Find where the given text appears and provide that cell's center as (X, Y) coordinate. 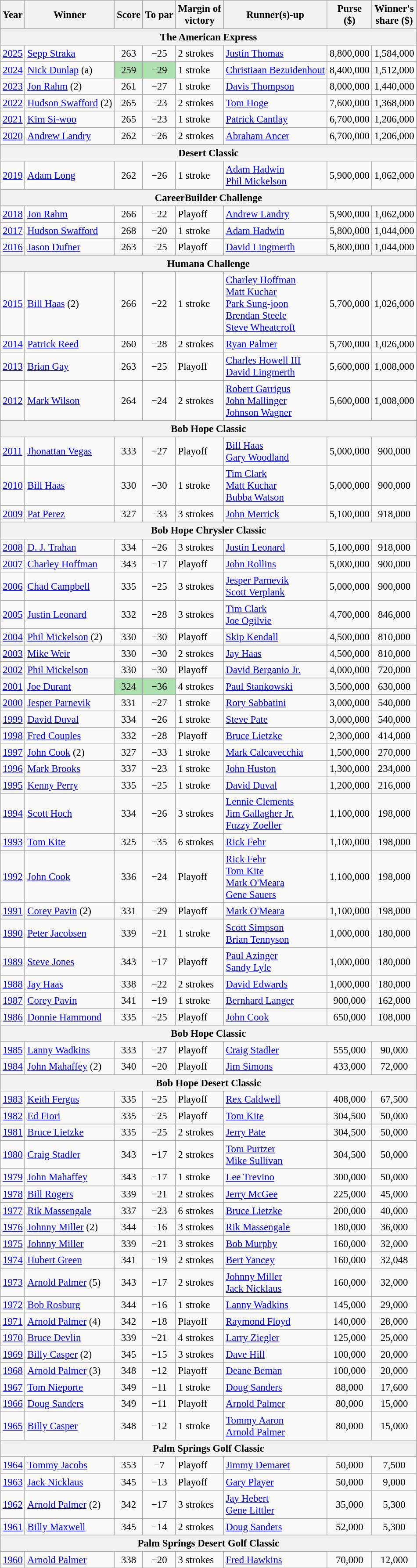
Billy Casper (70, 1426)
Arnold Palmer (5) (70, 1282)
−7 (159, 1465)
Humana Challenge (208, 263)
1992 (13, 876)
1975 (13, 1244)
8,800,000 (349, 54)
−13 (159, 1482)
1976 (13, 1227)
1966 (13, 1404)
Scott Hoch (70, 814)
John Rollins (275, 564)
Robert Garrigus John Mallinger Johnson Wagner (275, 401)
1,500,000 (349, 753)
2012 (13, 401)
Bob Rosburg (70, 1305)
32,048 (394, 1260)
Bill Haas Gary Woodland (275, 451)
John Merrick (275, 514)
John Huston (275, 769)
28,000 (394, 1321)
Hudson Swafford (70, 231)
1,512,000 (394, 70)
Palm Springs Golf Classic (208, 1449)
2003 (13, 653)
Tom Nieporte (70, 1388)
Justin Thomas (275, 54)
To par (159, 15)
1,200,000 (349, 786)
D. J. Trahan (70, 547)
Kim Si-woo (70, 120)
Steve Jones (70, 962)
Deane Beman (275, 1371)
Jesper Parnevik (70, 703)
88,000 (349, 1388)
4,700,000 (349, 615)
1,584,000 (394, 54)
Ed Fiori (70, 1116)
1987 (13, 1001)
216,000 (394, 786)
Charley Hoffman (70, 564)
Jon Rahm (70, 214)
Tommy Jacobs (70, 1465)
1982 (13, 1116)
Billy Casper (2) (70, 1355)
264 (129, 401)
336 (129, 876)
The American Express (208, 37)
1962 (13, 1504)
268 (129, 231)
Mark Wilson (70, 401)
29,000 (394, 1305)
720,000 (394, 670)
1979 (13, 1178)
2,300,000 (349, 736)
Jack Nicklaus (70, 1482)
Ryan Palmer (275, 344)
52,000 (349, 1527)
Hudson Swafford (2) (70, 103)
David Lingmerth (275, 247)
Scott Simpson Brian Tennyson (275, 934)
Tommy Aaron Arnold Palmer (275, 1426)
Jhonattan Vegas (70, 451)
Kenny Perry (70, 786)
1973 (13, 1282)
1970 (13, 1338)
Bruce Devlin (70, 1338)
2004 (13, 637)
1974 (13, 1260)
1985 (13, 1050)
Corey Pavin (2) (70, 911)
Phil Mickelson (2) (70, 637)
40,000 (394, 1211)
Johnny Miller (70, 1244)
Bill Rogers (70, 1194)
Year (13, 15)
David Berganio Jr. (275, 670)
Jesper Parnevik Scott Verplank (275, 586)
1984 (13, 1067)
Billy Maxwell (70, 1527)
140,000 (349, 1321)
70,000 (349, 1560)
Sepp Straka (70, 54)
Bill Haas (70, 486)
Brian Gay (70, 366)
3,500,000 (349, 686)
2001 (13, 686)
8,000,000 (349, 87)
CareerBuilder Challenge (208, 198)
4,000,000 (349, 670)
340 (129, 1067)
1983 (13, 1099)
1961 (13, 1527)
7,600,000 (349, 103)
125,000 (349, 1338)
1989 (13, 962)
Adam Long (70, 175)
1978 (13, 1194)
Margin ofvictory (199, 15)
Paul Azinger Sandy Lyle (275, 962)
Winner'sshare ($) (394, 15)
−14 (159, 1527)
1981 (13, 1132)
Larry Ziegler (275, 1338)
2010 (13, 486)
Raymond Floyd (275, 1321)
650,000 (349, 1017)
Peter Jacobsen (70, 934)
Desert Classic (208, 153)
1999 (13, 720)
Patrick Cantlay (275, 120)
1994 (13, 814)
325 (129, 842)
1986 (13, 1017)
John Cook (2) (70, 753)
2025 (13, 54)
1997 (13, 753)
2023 (13, 87)
Adam Hadwin (275, 231)
Phil Mickelson (70, 670)
Tim Clark Joe Ogilvie (275, 615)
1,368,000 (394, 103)
Johnny Miller (2) (70, 1227)
Bob Hope Desert Classic (208, 1083)
Hubert Green (70, 1260)
2015 (13, 304)
Chad Campbell (70, 586)
Bill Haas (2) (70, 304)
Jason Dufner (70, 247)
Jay Hebert Gene Littler (275, 1504)
Mark Brooks (70, 769)
1960 (13, 1560)
108,000 (394, 1017)
12,000 (394, 1560)
Pat Perez (70, 514)
Mark O'Meara (275, 911)
7,500 (394, 1465)
36,000 (394, 1227)
1993 (13, 842)
Lee Trevino (275, 1178)
Jon Rahm (2) (70, 87)
433,000 (349, 1067)
Fred Couples (70, 736)
Jerry McGee (275, 1194)
Arnold Palmer (4) (70, 1321)
Jim Simons (275, 1067)
270,000 (394, 753)
−35 (159, 842)
1,440,000 (394, 87)
45,000 (394, 1194)
Runner(s)-up (275, 15)
1971 (13, 1321)
1991 (13, 911)
200,000 (349, 1211)
555,000 (349, 1050)
Arnold Palmer (3) (70, 1371)
Rex Caldwell (275, 1099)
Winner (70, 15)
2022 (13, 103)
Adam Hadwin Phil Mickelson (275, 175)
2000 (13, 703)
2002 (13, 670)
Skip Kendall (275, 637)
Mike Weir (70, 653)
2008 (13, 547)
1980 (13, 1155)
1977 (13, 1211)
Purse($) (349, 15)
Rick Fehr Tom Kite Mark O'Meara Gene Sauers (275, 876)
Mark Calcavecchia (275, 753)
1972 (13, 1305)
2013 (13, 366)
Arnold Palmer (2) (70, 1504)
Johnny Miller Jack Nicklaus (275, 1282)
1996 (13, 769)
Abraham Ancer (275, 136)
Bernhard Langer (275, 1001)
Steve Pate (275, 720)
Charley Hoffman Matt Kuchar Park Sung-joon Brendan Steele Steve Wheatcroft (275, 304)
Corey Pavin (70, 1001)
Tim Clark Matt Kuchar Bubba Watson (275, 486)
25,000 (394, 1338)
1998 (13, 736)
Jimmy Demaret (275, 1465)
John Mahaffey (2) (70, 1067)
Charles Howell III David Lingmerth (275, 366)
Patrick Reed (70, 344)
2018 (13, 214)
−15 (159, 1355)
Donnie Hammond (70, 1017)
9,000 (394, 1482)
Fred Hawkins (275, 1560)
17,600 (394, 1388)
Rick Fehr (275, 842)
2005 (13, 615)
Tom Purtzer Mike Sullivan (275, 1155)
Score (129, 15)
1965 (13, 1426)
35,000 (349, 1504)
2017 (13, 231)
Bob Murphy (275, 1244)
225,000 (349, 1194)
−36 (159, 686)
Nick Dunlap (a) (70, 70)
67,500 (394, 1099)
300,000 (349, 1178)
1963 (13, 1482)
261 (129, 87)
Jerry Pate (275, 1132)
2024 (13, 70)
1968 (13, 1371)
Christiaan Bezuidenhout (275, 70)
8,400,000 (349, 70)
Davis Thompson (275, 87)
Paul Stankowski (275, 686)
Palm Springs Desert Golf Classic (208, 1543)
162,000 (394, 1001)
Joe Durant (70, 686)
1,300,000 (349, 769)
1995 (13, 786)
90,000 (394, 1050)
324 (129, 686)
2011 (13, 451)
Rory Sabbatini (275, 703)
414,000 (394, 736)
2019 (13, 175)
Lennie Clements Jim Gallagher Jr. Fuzzy Zoeller (275, 814)
2009 (13, 514)
2006 (13, 586)
John Mahaffey (70, 1178)
2021 (13, 120)
2007 (13, 564)
Keith Fergus (70, 1099)
Gary Player (275, 1482)
2016 (13, 247)
630,000 (394, 686)
72,000 (394, 1067)
Bert Yancey (275, 1260)
David Edwards (275, 984)
Dave Hill (275, 1355)
259 (129, 70)
234,000 (394, 769)
2014 (13, 344)
Tom Hoge (275, 103)
260 (129, 344)
1967 (13, 1388)
Bob Hope Chrysler Classic (208, 531)
353 (129, 1465)
846,000 (394, 615)
1969 (13, 1355)
−18 (159, 1321)
145,000 (349, 1305)
1988 (13, 984)
1990 (13, 934)
408,000 (349, 1099)
1964 (13, 1465)
2020 (13, 136)
